Extract the [X, Y] coordinate from the center of the cell holding the provided text.  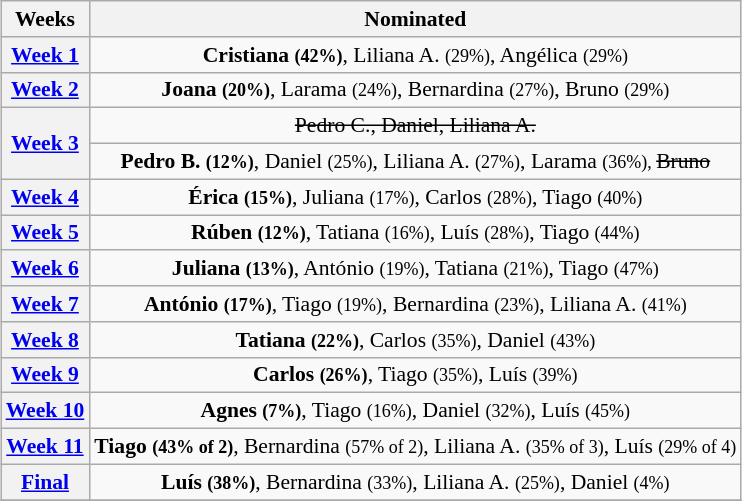
Final [46, 482]
Week 9 [46, 375]
Tiago (43% of 2), Bernardina (57% of 2), Liliana A. (35% of 3), Luís (29% of 4) [415, 447]
Rúben (12%), Tatiana (16%), Luís (28%), Tiago (44%) [415, 233]
Week 8 [46, 340]
Agnes (7%), Tiago (16%), Daniel (32%), Luís (45%) [415, 411]
Cristiana (42%), Liliana A. (29%), Angélica (29%) [415, 55]
Week 10 [46, 411]
Week 1 [46, 55]
Juliana (13%), António (19%), Tatiana (21%), Tiago (47%) [415, 269]
Nominated [415, 19]
Weeks [46, 19]
Week 5 [46, 233]
Week 7 [46, 304]
Érica (15%), Juliana (17%), Carlos (28%), Tiago (40%) [415, 197]
Joana (20%), Larama (24%), Bernardina (27%), Bruno (29%) [415, 90]
Carlos (26%), Tiago (35%), Luís (39%) [415, 375]
António (17%), Tiago (19%), Bernardina (23%), Liliana A. (41%) [415, 304]
Week 6 [46, 269]
Pedro B. (12%), Daniel (25%), Liliana A. (27%), Larama (36%), Bruno [415, 162]
Pedro C., Daniel, Liliana A. [415, 126]
Tatiana (22%), Carlos (35%), Daniel (43%) [415, 340]
Luís (38%), Bernardina (33%), Liliana A. (25%), Daniel (4%) [415, 482]
Week 4 [46, 197]
Week 11 [46, 447]
Week 3 [46, 144]
Week 2 [46, 90]
